Provide the [x, y] coordinate of the cell's center where the given text is located.  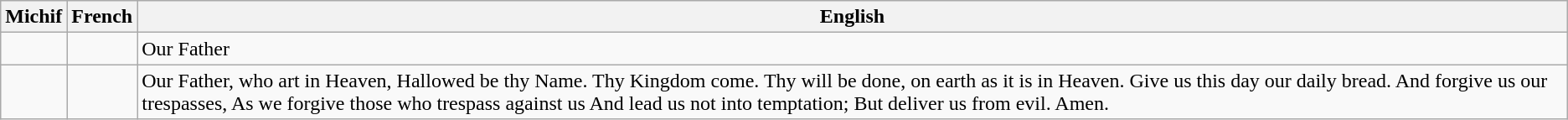
Michif [34, 17]
French [102, 17]
Our Father [853, 49]
English [853, 17]
